Determine the [X, Y] coordinate at the center of the cell enclosing the given text.  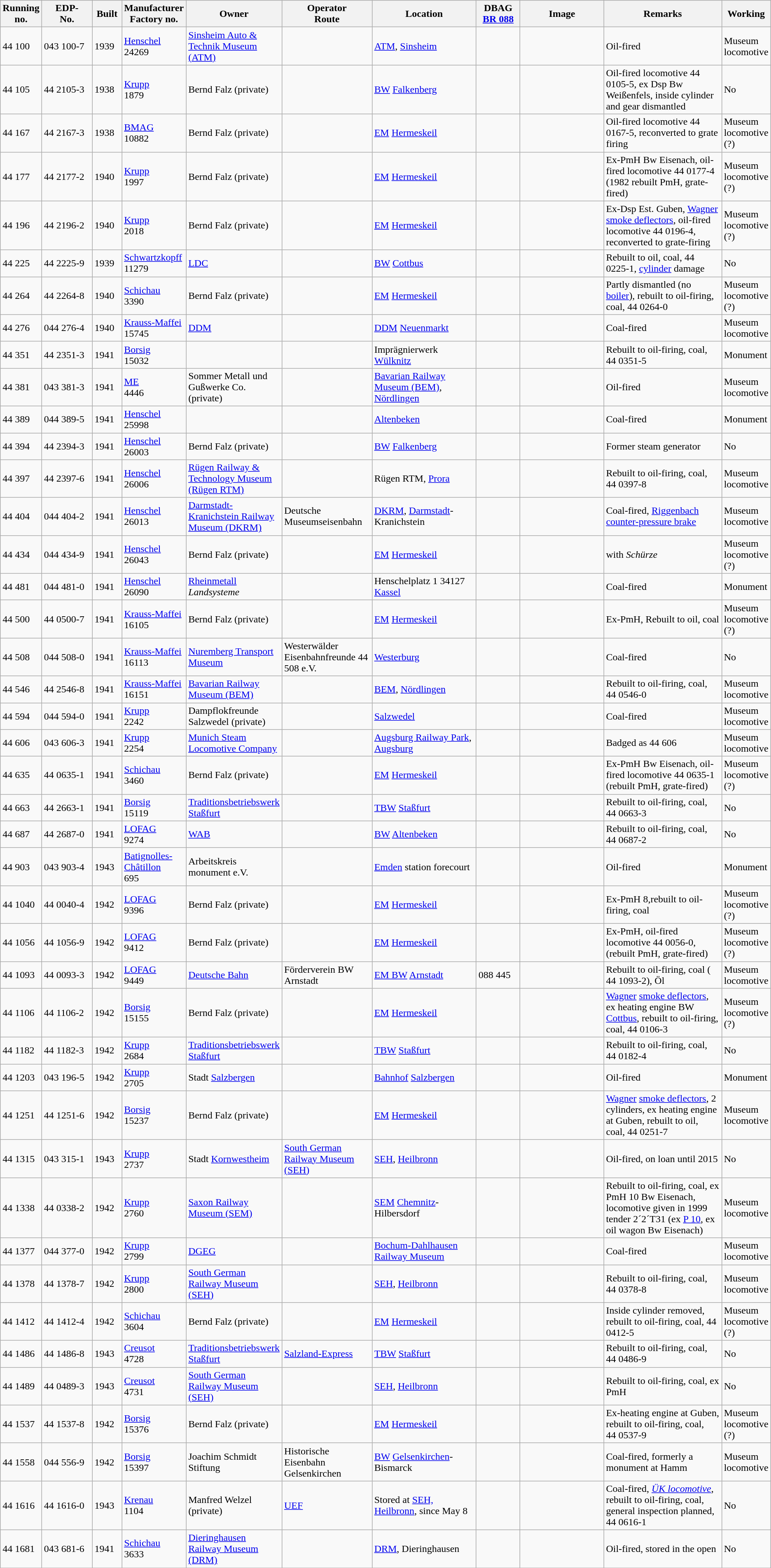
44 1489 [21, 1386]
Munich Steam Locomotive Company [234, 743]
Henschel24269 [154, 46]
Krupp2242 [154, 716]
44 1203 [21, 1078]
Arbeitskreis monument e.V. [234, 867]
44 546 [21, 689]
Krupp1879 [154, 90]
44 1412-4 [67, 1321]
44 177 [21, 176]
LOFAG9396 [154, 904]
043 681-6 [67, 1549]
Partly dismantled (no boiler), rebuilt to oil-firing, coal, 44 0264-0 [663, 296]
Creusot4728 [154, 1354]
Rebuilt to oil-firing, coal, 44 0486-9 [663, 1354]
Krauss-Maffei16105 [154, 619]
Manfred Welzel (private) [234, 1505]
Schichau3460 [154, 775]
WAB [234, 834]
Schichau3633 [154, 1549]
Bavarian Railway Museum (BEM) [234, 689]
044 434-9 [67, 555]
44 0500-7 [67, 619]
44 2225-9 [67, 263]
44 394 [21, 446]
44 196 [21, 226]
Rebuilt to oil-firing, coal, 44 0397-8 [663, 479]
Rebuilt to oil, coal, 44 0225-1, cylinder damage [663, 263]
Rebuilt to oil-firing, coal, 44 0351-5 [663, 355]
044 389-5 [67, 419]
Borsig15032 [154, 355]
BW Gelsenkirchen-Bismarck [424, 1462]
Darmstadt-Kranichstein Railway Museum (DKRM) [234, 517]
BW Altenbeken [424, 834]
44 903 [21, 867]
44 1182 [21, 1051]
Coal-fired, formerly a monument at Hamm [663, 1462]
Stadt Salzbergen [234, 1078]
Schwartzkopff11279 [154, 263]
Coal-fired, Riggenbach counter-pressure brake [663, 517]
44 635 [21, 775]
Schichau3390 [154, 296]
Location [424, 14]
Deutsche Museumseisenbahn [327, 517]
Built [107, 14]
44 2196-2 [67, 226]
44 1378 [21, 1284]
Salzwedel [424, 716]
44 2177-2 [67, 176]
043 606-3 [67, 743]
44 2394-3 [67, 446]
Image [562, 14]
DRM, Dieringhausen [424, 1549]
44 1106 [21, 1013]
Rebuilt to oil-firing, coal, 44 0182-4 [663, 1051]
44 2264-8 [67, 296]
Borsig15237 [154, 1116]
Owner [234, 14]
Bahnhof Salzbergen [424, 1078]
44 1251 [21, 1116]
Inside cylinder removed, rebuilt to oil-firing, coal, 44 0412-5 [663, 1321]
Working [746, 14]
DBAGBR 088 [498, 14]
44 2351-3 [67, 355]
Rügen RTM, Prora [424, 479]
44 225 [21, 263]
LOFAG9274 [154, 834]
Krauss-Maffei16113 [154, 657]
044 594-0 [67, 716]
44 481 [21, 587]
Altenbeken [424, 419]
44 594 [21, 716]
EM BW Arnstadt [424, 975]
Runningno. [21, 14]
Wagner smoke deflectors, ex heating engine BW Cottbus, rebuilt to oil-firing, coal, 44 0106-3 [663, 1013]
DDM Neuenmarkt [424, 328]
Imprägnierwerk Wülknitz [424, 355]
44 0489-3 [67, 1386]
Borsig15397 [154, 1462]
44 351 [21, 355]
Rebuilt to oil-firing, coal, 44 0378-8 [663, 1284]
Rheinmetall Landsysteme [234, 587]
043 315-1 [67, 1159]
Krauss-Maffei16151 [154, 689]
Krupp1997 [154, 176]
043 381-3 [67, 387]
Henschelplatz 1 34127 Kassel [424, 587]
043 100-7 [67, 46]
Westerwälder Eisenbahnfreunde 44 508 e.V. [327, 657]
Stored at SEH, Heilbronn, since May 8 [424, 1505]
Wagner smoke deflectors, 2 cylinders, ex heating engine at Guben, rebuilt to oil, coal, 44 0251-7 [663, 1116]
Oil-fired locomotive 44 0105-5, ex Dsp Bw Weißenfels, inside cylinder and gear dismantled [663, 90]
Sinsheim Auto & Technik Museum (ATM) [234, 46]
44 0040-4 [67, 904]
Borsig15119 [154, 808]
LOFAG9449 [154, 975]
Emden station forecourt [424, 867]
44 0338-2 [67, 1208]
44 1378-7 [67, 1284]
Ex-PmH Bw Eisenach, oil-fired locomotive 44 0635-1 (rebuilt PmH, grate-fired) [663, 775]
44 1040 [21, 904]
Henschel26003 [154, 446]
LDC [234, 263]
44 1558 [21, 1462]
44 105 [21, 90]
Ex-PmH, Rebuilt to oil, coal [663, 619]
44 1056 [21, 942]
Oil-fired, stored in the open [663, 1549]
Krauss-Maffei15745 [154, 328]
Ex-Dsp Est. Guben, Wagner smoke deflectors, oil-fired locomotive 44 0196-4, reconverted to grate-firing [663, 226]
Krupp2800 [154, 1284]
Augsburg Railway Park, Augsburg [424, 743]
with Schürze [663, 555]
44 1315 [21, 1159]
Henschel26043 [154, 555]
Förderverein BW Arnstadt [327, 975]
DKRM, Darmstadt-Kranichstein [424, 517]
44 0635-1 [67, 775]
Dampflokfreunde Salzwedel (private) [234, 716]
44 508 [21, 657]
Rebuilt to oil-firing, coal, 44 0687-2 [663, 834]
44 381 [21, 387]
Joachim Schmidt Stiftung [234, 1462]
Rebuilt to oil-firing, coal, ex PmH 10 Bw Eisenach, locomotive given in 1999 tender 2´2´T31 (ex P 10, ex oil wagon Bw Eisenach) [663, 1208]
043 903-4 [67, 867]
Rebuilt to oil-firing, coal, 44 0546-0 [663, 689]
Remarks [663, 14]
SEM Chemnitz-Hilbersdorf [424, 1208]
44 1338 [21, 1208]
Ex-PmH 8,rebuilt to oil-firing, coal [663, 904]
044 404-2 [67, 517]
BW Cottbus [424, 263]
Krupp2705 [154, 1078]
Ex-PmH, oil-fired locomotive 44 0056-0, (rebuilt PmH, grate-fired) [663, 942]
Rebuilt to oil-firing, coal, ex PmH [663, 1386]
44 663 [21, 808]
088 445 [498, 975]
Coal-fired, ÜK locomotive, rebuilt to oil-firing, coal, general inspection planned, 44 0616-1 [663, 1505]
44 100 [21, 46]
44 167 [21, 133]
44 1616-0 [67, 1505]
Saxon Railway Museum (SEM) [234, 1208]
Henschel26006 [154, 479]
Nuremberg Transport Museum [234, 657]
BMAG10882 [154, 133]
Oil-fired, on loan until 2015 [663, 1159]
OperatorRoute [327, 14]
44 500 [21, 619]
44 404 [21, 517]
44 1056-9 [67, 942]
DDM [234, 328]
44 397 [21, 479]
44 2663-1 [67, 808]
44 389 [21, 419]
Sommer Metall und Gußwerke Co. (private) [234, 387]
Krupp2760 [154, 1208]
Krupp2799 [154, 1251]
44 276 [21, 328]
Rügen Railway & Technology Museum (Rügen RTM) [234, 479]
44 1377 [21, 1251]
Deutsche Bahn [234, 975]
044 508-0 [67, 657]
ATM, Sinsheim [424, 46]
Rebuilt to oil-firing, coal ( 44 1093-2), Öl [663, 975]
BEM, Nördlingen [424, 689]
44 2105-3 [67, 90]
Henschel26090 [154, 587]
Historische Eisenbahn Gelsenkirchen [327, 1462]
Former steam generator [663, 446]
44 1681 [21, 1549]
Ex-heating engine at Guben, rebuilt to oil-firing, coal, 44 0537-9 [663, 1424]
Ex-PmH Bw Eisenach, oil-fired locomotive 44 0177-4 (1982 rebuilt PmH, grate-fired) [663, 176]
Badged as 44 606 [663, 743]
ManufacturerFactory no. [154, 14]
044 481-0 [67, 587]
Bochum-Dahlhausen Railway Museum [424, 1251]
044 556-9 [67, 1462]
44 1537-8 [67, 1424]
Henschel26013 [154, 517]
Borsig15376 [154, 1424]
44 1093 [21, 975]
44 2397-6 [67, 479]
Krupp2737 [154, 1159]
ME4446 [154, 387]
LOFAG9412 [154, 942]
44 1182-3 [67, 1051]
Krupp2018 [154, 226]
Westerburg [424, 657]
Schichau3604 [154, 1321]
Krupp2254 [154, 743]
44 687 [21, 834]
44 434 [21, 555]
Rebuilt to oil-firing, coal, 44 0663-3 [663, 808]
044 276-4 [67, 328]
44 1251-6 [67, 1116]
DGEG [234, 1251]
Dieringhausen Railway Museum (DRM) [234, 1549]
UEF [327, 1505]
44 264 [21, 296]
44 1486-8 [67, 1354]
44 1616 [21, 1505]
Henschel25998 [154, 419]
Oil-fired locomotive 44 0167-5, reconverted to grate firing [663, 133]
Salzland-Express [327, 1354]
EDP-No. [67, 14]
Creusot4731 [154, 1386]
043 196-5 [67, 1078]
Batignolles-Châtillon695 [154, 867]
44 2546-8 [67, 689]
044 377-0 [67, 1251]
44 1412 [21, 1321]
Krupp2684 [154, 1051]
44 1106-2 [67, 1013]
44 606 [21, 743]
44 1537 [21, 1424]
44 2687-0 [67, 834]
Krenau1104 [154, 1505]
Bavarian Railway Museum (BEM), Nördlingen [424, 387]
Borsig15155 [154, 1013]
44 0093-3 [67, 975]
Stadt Kornwestheim [234, 1159]
44 2167-3 [67, 133]
44 1486 [21, 1354]
